Extract the [x, y] coordinate from the center of the cell holding the provided text.  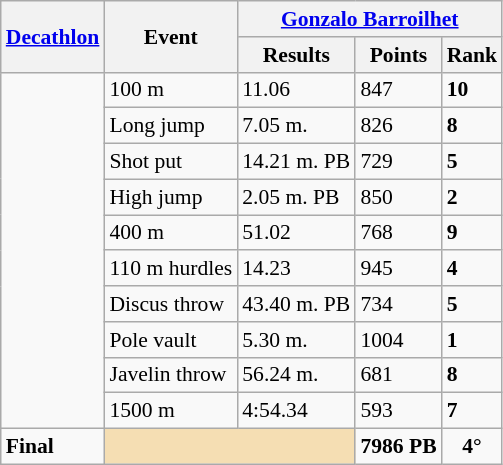
Pole vault [170, 340]
826 [398, 126]
2 [472, 197]
43.40 m. PB [296, 304]
Final [53, 447]
9 [472, 233]
1004 [398, 340]
847 [398, 90]
768 [398, 233]
14.23 [296, 269]
4° [472, 447]
4 [472, 269]
10 [472, 90]
1 [472, 340]
5.30 m. [296, 340]
Shot put [170, 162]
850 [398, 197]
7 [472, 411]
1500 m [170, 411]
Event [170, 36]
110 m hurdles [170, 269]
734 [398, 304]
400 m [170, 233]
2.05 m. PB [296, 197]
593 [398, 411]
56.24 m. [296, 375]
Long jump [170, 126]
Points [398, 55]
7.05 m. [296, 126]
Gonzalo Barroilhet [370, 19]
945 [398, 269]
4:54.34 [296, 411]
7986 PB [398, 447]
681 [398, 375]
14.21 m. PB [296, 162]
Discus throw [170, 304]
729 [398, 162]
100 m [170, 90]
11.06 [296, 90]
Results [296, 55]
51.02 [296, 233]
High jump [170, 197]
Rank [472, 55]
Javelin throw [170, 375]
Decathlon [53, 36]
